From the cell containing the given text, extract its center point as (x, y) coordinate. 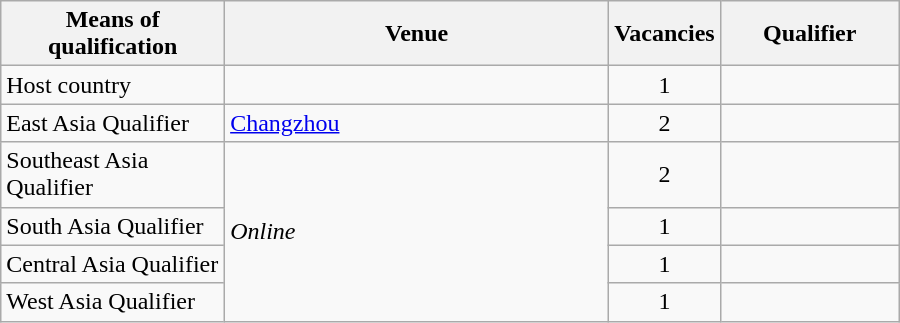
Vacancies (665, 34)
East Asia Qualifier (113, 123)
Means of qualification (113, 34)
Online (417, 232)
West Asia Qualifier (113, 302)
Venue (417, 34)
South Asia Qualifier (113, 226)
Qualifier (810, 34)
Changzhou (417, 123)
Central Asia Qualifier (113, 264)
Southeast Asia Qualifier (113, 174)
Host country (113, 85)
